For the text-containing cell, return its midpoint in [x, y] coordinate format. 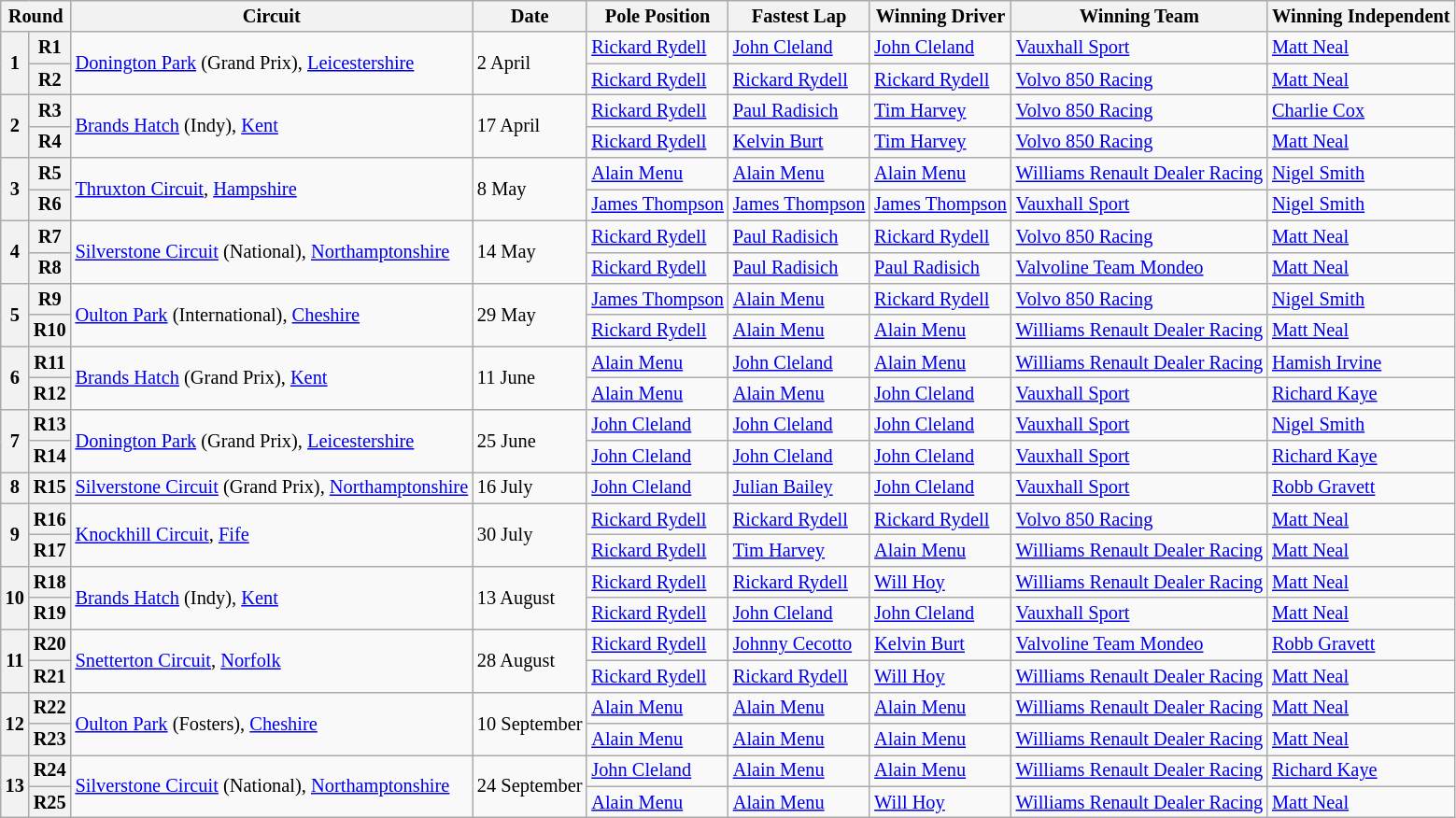
Julian Bailey [799, 487]
Oulton Park (Fosters), Cheshire [272, 723]
10 [15, 598]
Winning Driver [940, 16]
24 September [530, 786]
1 [15, 63]
28 August [530, 659]
8 [15, 487]
13 August [530, 598]
12 [15, 723]
R22 [50, 708]
25 June [530, 441]
Charlie Cox [1361, 110]
R7 [50, 236]
13 [15, 786]
R23 [50, 739]
10 September [530, 723]
Circuit [272, 16]
11 [15, 659]
Johnny Cecotto [799, 644]
9 [15, 534]
R4 [50, 142]
R14 [50, 457]
Oulton Park (International), Cheshire [272, 314]
R10 [50, 331]
Winning Independent [1361, 16]
R1 [50, 48]
30 July [530, 534]
R6 [50, 204]
Winning Team [1139, 16]
Knockhill Circuit, Fife [272, 534]
Snetterton Circuit, Norfolk [272, 659]
2 [15, 125]
Brands Hatch (Grand Prix), Kent [272, 377]
11 June [530, 377]
Fastest Lap [799, 16]
R2 [50, 79]
8 May [530, 189]
R25 [50, 802]
Round [35, 16]
R9 [50, 299]
7 [15, 441]
R24 [50, 770]
17 April [530, 125]
Silverstone Circuit (Grand Prix), Northamptonshire [272, 487]
R16 [50, 519]
4 [15, 252]
R21 [50, 676]
29 May [530, 314]
R13 [50, 425]
R15 [50, 487]
R19 [50, 613]
Hamish Irvine [1361, 362]
R3 [50, 110]
R18 [50, 582]
Pole Position [657, 16]
3 [15, 189]
R17 [50, 550]
16 July [530, 487]
R12 [50, 393]
5 [15, 314]
R20 [50, 644]
Date [530, 16]
R11 [50, 362]
14 May [530, 252]
R8 [50, 268]
2 April [530, 63]
Thruxton Circuit, Hampshire [272, 189]
6 [15, 377]
R5 [50, 174]
